Identify which cell holds the provided text, then report its (X, Y) central coordinate. 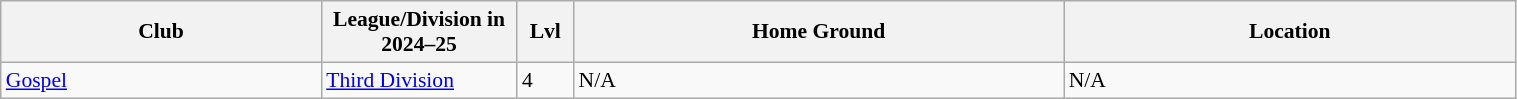
4 (546, 80)
Home Ground (819, 32)
League/Division in 2024–25 (419, 32)
Third Division (419, 80)
Lvl (546, 32)
Club (161, 32)
Location (1290, 32)
Gospel (161, 80)
